Output the [X, Y] coordinate of the center of the cell containing the given text.  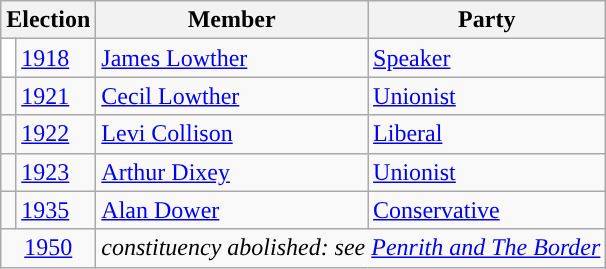
Cecil Lowther [232, 96]
Alan Dower [232, 210]
1921 [56, 96]
1923 [56, 172]
1918 [56, 58]
Member [232, 20]
Party [487, 20]
Arthur Dixey [232, 172]
Conservative [487, 210]
Liberal [487, 134]
constituency abolished: see Penrith and The Border [351, 248]
1935 [56, 210]
Election [48, 20]
Levi Collison [232, 134]
Speaker [487, 58]
James Lowther [232, 58]
1922 [56, 134]
1950 [48, 248]
